Return the (X, Y) coordinate for the center point of the cell that contains the specified text.  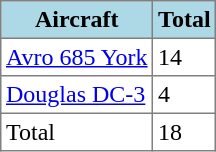
18 (184, 132)
Aircraft (77, 20)
Avro 685 York (77, 57)
Douglas DC-3 (77, 95)
4 (184, 95)
14 (184, 57)
